Scan for the cell matching the given text and deliver its [x, y] coordinate at center. 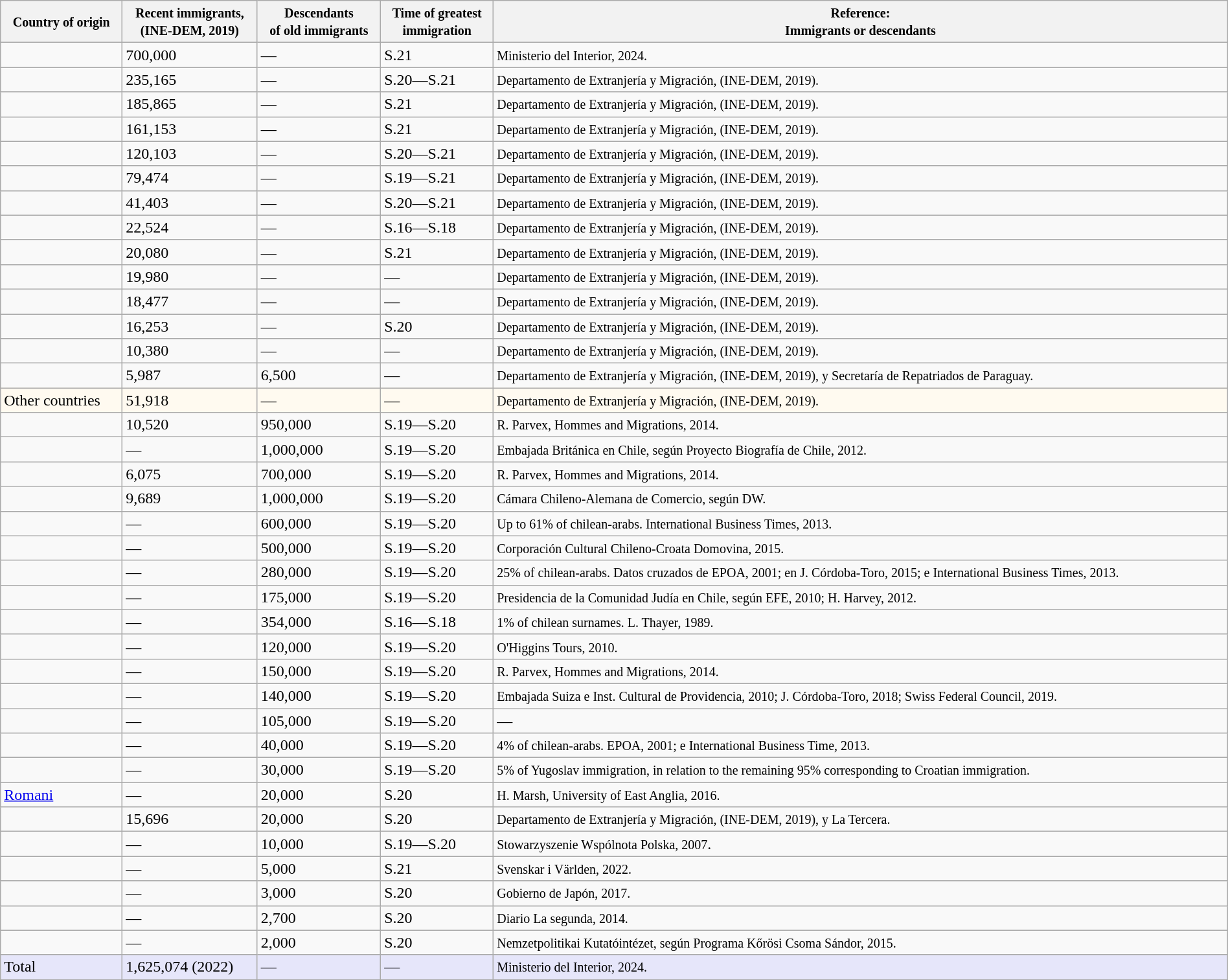
120,103 [190, 154]
120,000 [319, 646]
Up to 61% of chilean-arabs. International Business Times, 2013. [861, 523]
5,000 [319, 869]
O'Higgins Tours, 2010. [861, 646]
Stowarzyszenie Wspólnota Polska, 2007. [861, 844]
Embajada Británica en Chile, según Proyecto Biografía de Chile, 2012. [861, 450]
Total [62, 967]
40,000 [319, 746]
Diario La segunda, 2014. [861, 918]
185,865 [190, 104]
25% of chilean-arabs. Datos cruzados de EPOA, 2001; en J. Córdoba-Toro, 2015; e International Business Times, 2013. [861, 573]
Romani [62, 795]
20,080 [190, 252]
1,625,074 (2022) [190, 967]
Corporación Cultural Chileno-Croata Domovina, 2015. [861, 548]
Reference:Immigrants or descendants [861, 22]
150,000 [319, 671]
H. Marsh, University of East Anglia, 2016. [861, 795]
Recent immigrants,(INE-DEM, 2019) [190, 22]
235,165 [190, 80]
5% of Yugoslav immigration, in relation to the remaining 95% corresponding to Croatian immigration. [861, 770]
354,000 [319, 622]
105,000 [319, 721]
4% of chilean-arabs. EPOA, 2001; e International Business Time, 2013. [861, 746]
280,000 [319, 573]
161,153 [190, 129]
600,000 [319, 523]
Departamento de Extranjería y Migración, (INE-DEM, 2019), y La Tercera. [861, 819]
3,000 [319, 893]
1% of chilean surnames. L. Thayer, 1989. [861, 622]
10,000 [319, 844]
Descendantsof old immigrants [319, 22]
500,000 [319, 548]
Departamento de Extranjería y Migración, (INE-DEM, 2019), y Secretaría de Repatriados de Paraguay. [861, 376]
41,403 [190, 203]
79,474 [190, 178]
10,380 [190, 351]
30,000 [319, 770]
Presidencia de la Comunidad Judía en Chile, según EFE, 2010; H. Harvey, 2012. [861, 597]
Gobierno de Japón, 2017. [861, 893]
22,524 [190, 227]
Time of greatestimmigration [437, 22]
19,980 [190, 277]
10,520 [190, 425]
175,000 [319, 597]
18,477 [190, 301]
2,700 [319, 918]
S.19—S.21 [437, 178]
2,000 [319, 942]
51,918 [190, 400]
Other countries [62, 400]
16,253 [190, 326]
Svenskar i Världen, 2022. [861, 869]
5,987 [190, 376]
Nemzetpolitikai Kutatóintézet, según Programa Kőrösi Csoma Sándor, 2015. [861, 942]
950,000 [319, 425]
9,689 [190, 499]
Cámara Chileno-Alemana de Comercio, según DW. [861, 499]
Country of origin [62, 22]
6,500 [319, 376]
Embajada Suiza e Inst. Cultural de Providencia, 2010; J. Córdoba-Toro, 2018; Swiss Federal Council, 2019. [861, 696]
140,000 [319, 696]
6,075 [190, 474]
15,696 [190, 819]
